Scan for the cell matching the given text and deliver its [X, Y] coordinate at center. 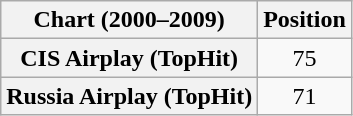
CIS Airplay (TopHit) [130, 58]
Position [305, 20]
75 [305, 58]
Chart (2000–2009) [130, 20]
Russia Airplay (TopHit) [130, 96]
71 [305, 96]
